From the cell containing the given text, extract its center point as (X, Y) coordinate. 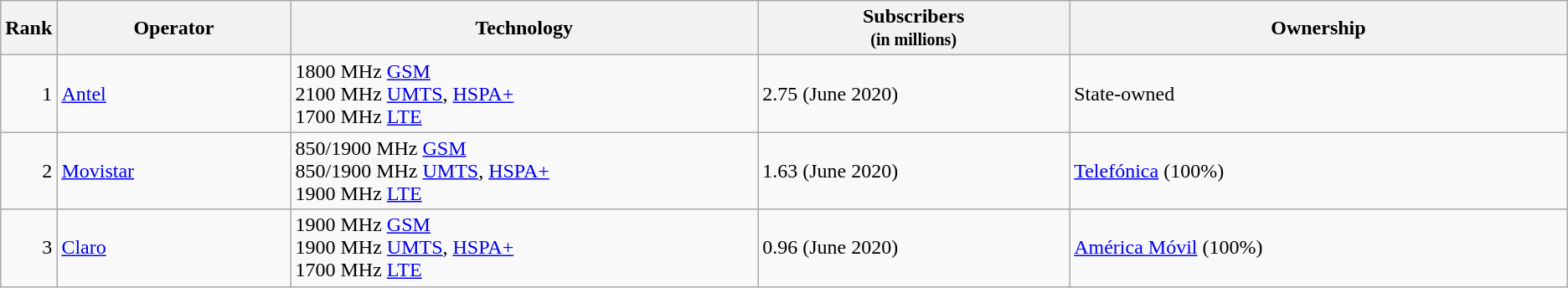
América Móvil (100%) (1318, 248)
Subscribers(in millions) (914, 28)
Antel (174, 94)
1800 MHz GSM2100 MHz UMTS, HSPA+1700 MHz LTE (524, 94)
Claro (174, 248)
1 (28, 94)
State-owned (1318, 94)
Movistar (174, 171)
850/1900 MHz GSM850/1900 MHz UMTS, HSPA+1900 MHz LTE (524, 171)
3 (28, 248)
0.96 (June 2020) (914, 248)
1.63 (June 2020) (914, 171)
Technology (524, 28)
1900 MHz GSM1900 MHz UMTS, HSPA+1700 MHz LTE (524, 248)
Ownership (1318, 28)
Operator (174, 28)
2.75 (June 2020) (914, 94)
Telefónica (100%) (1318, 171)
Rank (28, 28)
2 (28, 171)
